For the text-containing cell, return its midpoint in [x, y] coordinate format. 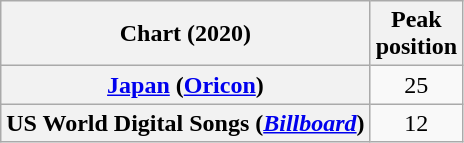
US World Digital Songs (Billboard) [186, 123]
Chart (2020) [186, 34]
Japan (Oricon) [186, 85]
12 [416, 123]
Peakposition [416, 34]
25 [416, 85]
